Capture the cell that displays the provided text and extract its (x, y) central coordinate. 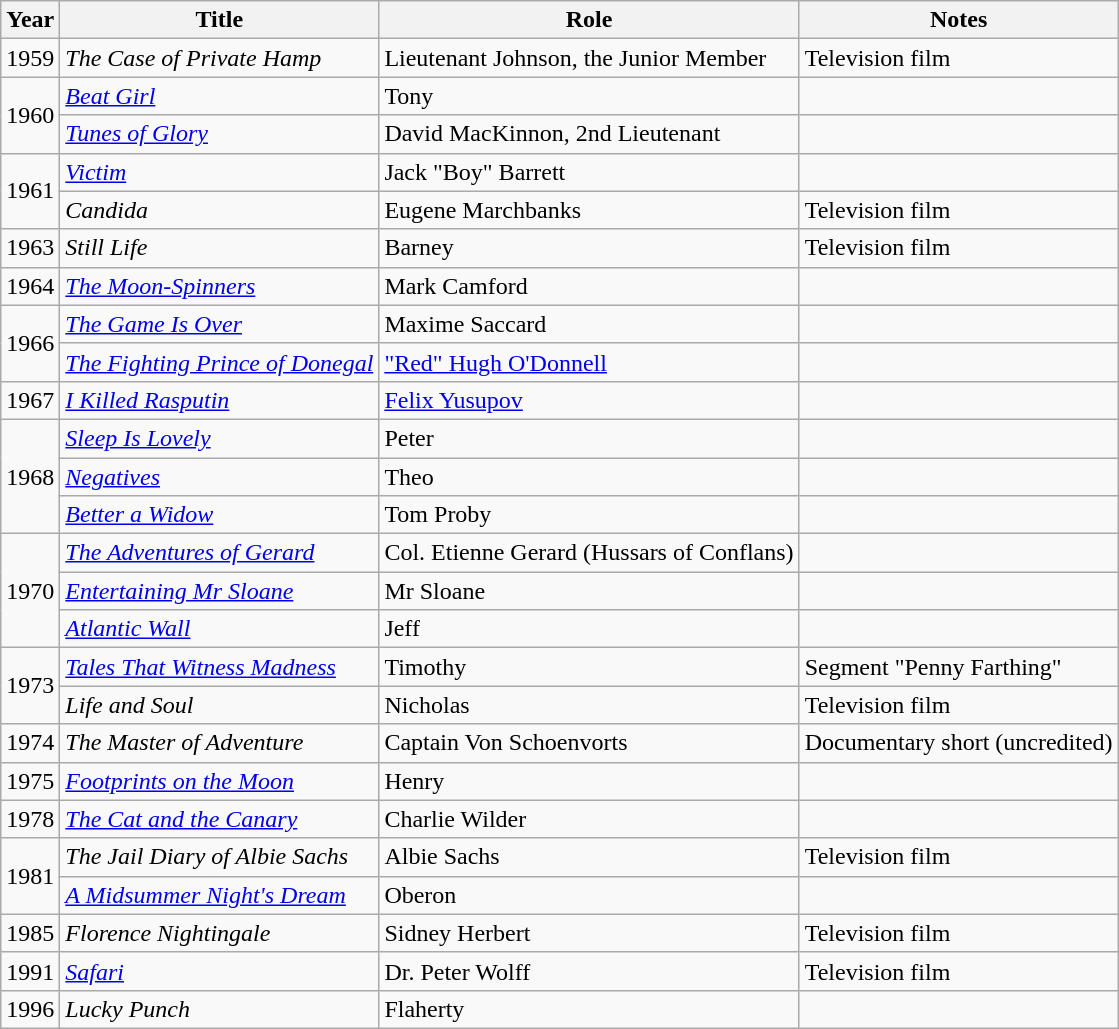
1968 (30, 476)
Sleep Is Lovely (220, 438)
Maxime Saccard (589, 324)
Beat Girl (220, 96)
Year (30, 20)
Sidney Herbert (589, 933)
The Game Is Over (220, 324)
The Adventures of Gerard (220, 553)
Mark Camford (589, 286)
Entertaining Mr Sloane (220, 591)
Lucky Punch (220, 1009)
Dr. Peter Wolff (589, 971)
Tony (589, 96)
Henry (589, 781)
Florence Nightingale (220, 933)
Segment "Penny Farthing" (958, 667)
Better a Widow (220, 515)
The Case of Private Hamp (220, 58)
Charlie Wilder (589, 819)
1960 (30, 115)
1973 (30, 686)
Captain Von Schoenvorts (589, 743)
Victim (220, 172)
I Killed Rasputin (220, 400)
Role (589, 20)
Jack "Boy" Barrett (589, 172)
Still Life (220, 248)
Title (220, 20)
Flaherty (589, 1009)
The Master of Adventure (220, 743)
Lieutenant Johnson, the Junior Member (589, 58)
Eugene Marchbanks (589, 210)
1985 (30, 933)
Peter (589, 438)
1966 (30, 343)
1967 (30, 400)
Felix Yusupov (589, 400)
Oberon (589, 895)
Nicholas (589, 705)
Tunes of Glory (220, 134)
1991 (30, 971)
1963 (30, 248)
1996 (30, 1009)
1964 (30, 286)
Negatives (220, 477)
1974 (30, 743)
Theo (589, 477)
Life and Soul (220, 705)
Timothy (589, 667)
Albie Sachs (589, 857)
Col. Etienne Gerard (Hussars of Conflans) (589, 553)
Jeff (589, 629)
1978 (30, 819)
Barney (589, 248)
David MacKinnon, 2nd Lieutenant (589, 134)
1981 (30, 876)
Safari (220, 971)
Tom Proby (589, 515)
1961 (30, 191)
Atlantic Wall (220, 629)
A Midsummer Night's Dream (220, 895)
Documentary short (uncredited) (958, 743)
1975 (30, 781)
1970 (30, 591)
Tales That Witness Madness (220, 667)
Footprints on the Moon (220, 781)
Mr Sloane (589, 591)
The Jail Diary of Albie Sachs (220, 857)
The Cat and the Canary (220, 819)
Candida (220, 210)
Notes (958, 20)
The Moon-Spinners (220, 286)
1959 (30, 58)
The Fighting Prince of Donegal (220, 362)
"Red" Hugh O'Donnell (589, 362)
